Return [x, y] of the center of cell containing provided text 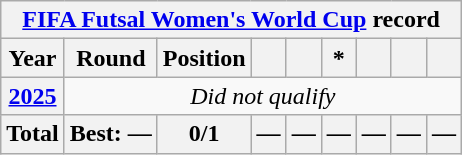
Year [33, 58]
0/1 [204, 134]
Best: — [110, 134]
Did not qualify [262, 96]
Position [204, 58]
FIFA Futsal Women's World Cup record [232, 20]
Round [110, 58]
* [338, 58]
2025 [33, 96]
Total [33, 134]
